Capture the cell that displays the provided text and extract its [x, y] central coordinate. 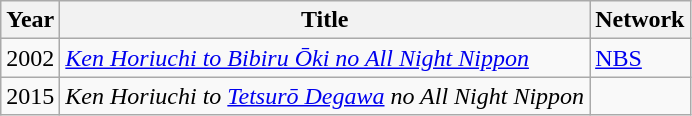
Ken Horiuchi to Bibiru Ōki no All Night Nippon [325, 58]
Network [640, 20]
Ken Horiuchi to Tetsurō Degawa no All Night Nippon [325, 96]
2015 [30, 96]
Title [325, 20]
NBS [640, 58]
Year [30, 20]
2002 [30, 58]
